From the cell containing the given text, extract its center point as [x, y] coordinate. 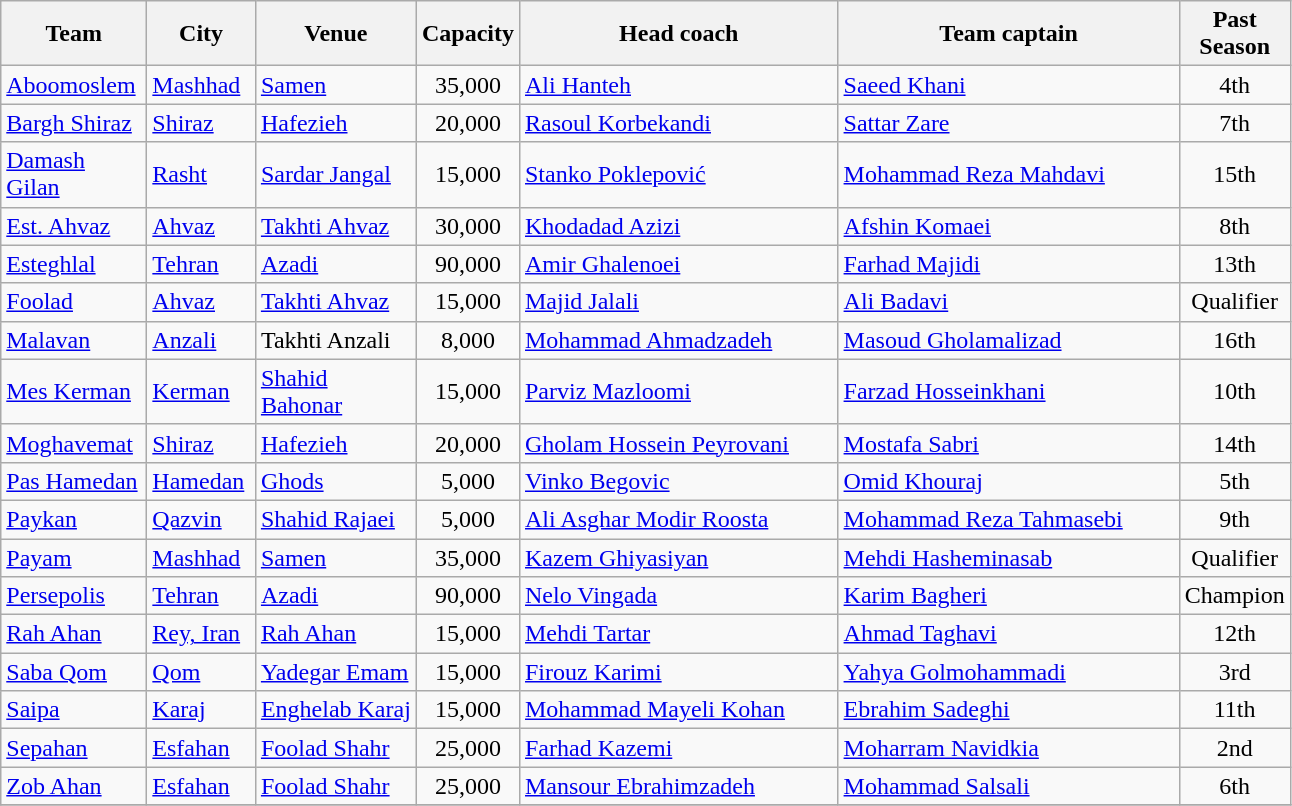
Enghelab Karaj [336, 710]
Vinko Begovic [678, 481]
Ali Asghar Modir Roosta [678, 519]
Mostafa Sabri [1008, 443]
15th [1234, 174]
Kerman [202, 392]
Ahmad Taghavi [1008, 634]
Karaj [202, 710]
Qom [202, 672]
Yahya Golmohammadi [1008, 672]
Aboomoslem [74, 85]
8,000 [468, 340]
3rd [1234, 672]
Parviz Mazloomi [678, 392]
30,000 [468, 226]
Past Season [1234, 34]
Saeed Khani [1008, 85]
Farhad Kazemi [678, 748]
Est. Ahvaz [74, 226]
Team captain [1008, 34]
Khodadad Azizi [678, 226]
Gholam Hossein Peyrovani [678, 443]
Sattar Zare [1008, 123]
Sardar Jangal [336, 174]
Mansour Ebrahimzadeh [678, 786]
7th [1234, 123]
City [202, 34]
Zob Ahan [74, 786]
Team [74, 34]
Mehdi Hasheminasab [1008, 557]
6th [1234, 786]
Omid Khouraj [1008, 481]
Venue [336, 34]
Farhad Majidi [1008, 264]
8th [1234, 226]
Rasoul Korbekandi [678, 123]
Ebrahim Sadeghi [1008, 710]
2nd [1234, 748]
Shahid Bahonar [336, 392]
14th [1234, 443]
Anzali [202, 340]
Masoud Gholamalizad [1008, 340]
Rasht [202, 174]
16th [1234, 340]
Mohammad Mayeli Kohan [678, 710]
Champion [1234, 596]
Mes Kerman [74, 392]
Kazem Ghiyasiyan [678, 557]
4th [1234, 85]
Takhti Anzali [336, 340]
Ali Hanteh [678, 85]
Foolad [74, 302]
13th [1234, 264]
11th [1234, 710]
Yadegar Emam [336, 672]
Ali Badavi [1008, 302]
Sepahan [74, 748]
Esteghlal [74, 264]
Malavan [74, 340]
5th [1234, 481]
Rey, Iran [202, 634]
Ghods [336, 481]
Saba Qom [74, 672]
Karim Bagheri [1008, 596]
Qazvin [202, 519]
Bargh Shiraz [74, 123]
Stanko Poklepović [678, 174]
Head coach [678, 34]
Mohammad Salsali [1008, 786]
Farzad Hosseinkhani [1008, 392]
Amir Ghalenoei [678, 264]
Firouz Karimi [678, 672]
Afshin Komaei [1008, 226]
Hamedan [202, 481]
Mehdi Tartar [678, 634]
Nelo Vingada [678, 596]
Paykan [74, 519]
Mohammad Ahmadzadeh [678, 340]
10th [1234, 392]
Pas Hamedan [74, 481]
Shahid Rajaei [336, 519]
12th [1234, 634]
Capacity [468, 34]
Moghavemat [74, 443]
Mohammad Reza Mahdavi [1008, 174]
Persepolis [74, 596]
Damash Gilan [74, 174]
Payam [74, 557]
Majid Jalali [678, 302]
Moharram Navidkia [1008, 748]
9th [1234, 519]
Saipa [74, 710]
Mohammad Reza Tahmasebi [1008, 519]
